Identify which cell holds the provided text, then report its (X, Y) central coordinate. 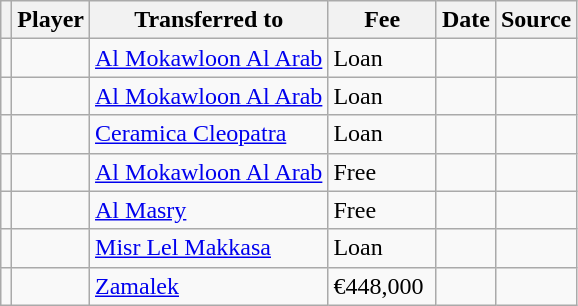
Player (51, 20)
Ceramica Cleopatra (209, 134)
Al Masry (209, 210)
Transferred to (209, 20)
€448,000 (382, 286)
Misr Lel Makkasa (209, 248)
Zamalek (209, 286)
Source (536, 20)
Fee (382, 20)
Date (466, 20)
